Identify which cell holds the provided text, then report its [X, Y] central coordinate. 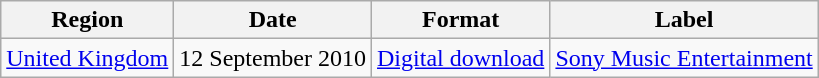
Sony Music Entertainment [684, 58]
Region [88, 20]
Format [461, 20]
Label [684, 20]
Digital download [461, 58]
United Kingdom [88, 58]
12 September 2010 [273, 58]
Date [273, 20]
